Pinpoint the cell where the given text exists, returning its [x, y] midpoint coordinate. 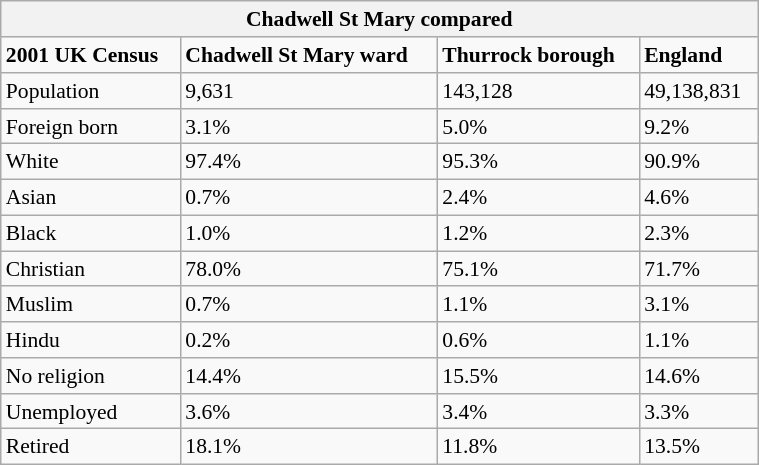
15.5% [538, 376]
1.2% [538, 233]
14.4% [308, 376]
97.4% [308, 162]
No religion [91, 376]
2.3% [698, 233]
Christian [91, 269]
Foreign born [91, 126]
0.2% [308, 340]
143,128 [538, 91]
0.6% [538, 340]
49,138,831 [698, 91]
75.1% [538, 269]
90.9% [698, 162]
1.0% [308, 233]
Chadwell St Mary ward [308, 55]
Muslim [91, 304]
18.1% [308, 447]
Thurrock borough [538, 55]
Unemployed [91, 411]
3.6% [308, 411]
Chadwell St Mary compared [380, 19]
13.5% [698, 447]
Black [91, 233]
9,631 [308, 91]
3.4% [538, 411]
England [698, 55]
2.4% [538, 197]
14.6% [698, 376]
2001 UK Census [91, 55]
5.0% [538, 126]
95.3% [538, 162]
3.3% [698, 411]
78.0% [308, 269]
9.2% [698, 126]
Hindu [91, 340]
Asian [91, 197]
11.8% [538, 447]
White [91, 162]
Population [91, 91]
Retired [91, 447]
4.6% [698, 197]
71.7% [698, 269]
